Detect which cell encompasses the target text, then output its (x, y) center coordinate. 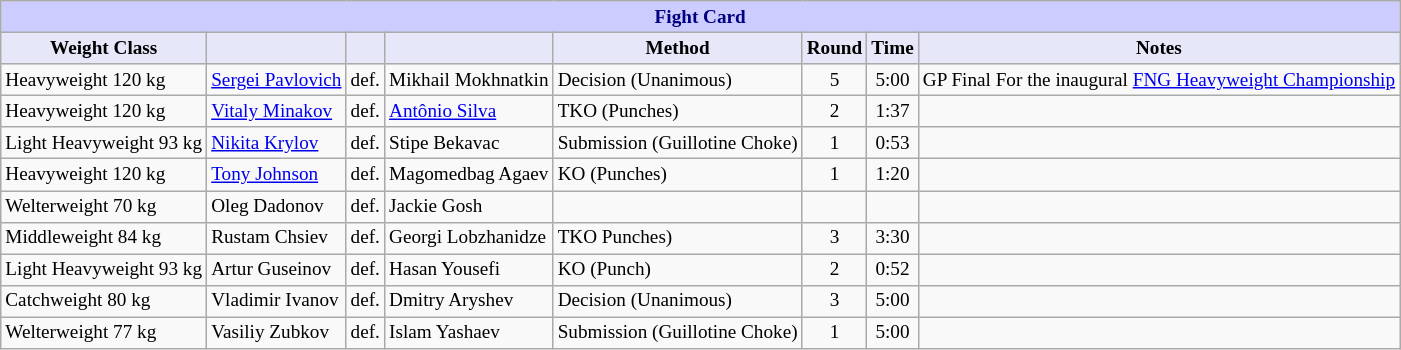
1:37 (892, 111)
Islam Yashaev (468, 333)
0:52 (892, 270)
Vladimir Ivanov (276, 301)
Antônio Silva (468, 111)
Notes (1158, 48)
Jackie Gosh (468, 206)
KO (Punches) (678, 175)
Georgi Lobzhanidze (468, 238)
GP Final For the inaugural FNG Heavyweight Championship (1158, 80)
3:30 (892, 238)
Catchweight 80 kg (104, 301)
Tony Johnson (276, 175)
TKO (Punches) (678, 111)
Welterweight 70 kg (104, 206)
Magomedbag Agaev (468, 175)
Hasan Yousefi (468, 270)
Round (834, 48)
Rustam Chsiev (276, 238)
1:20 (892, 175)
5 (834, 80)
Time (892, 48)
Dmitry Aryshev (468, 301)
Sergei Pavlovich (276, 80)
Stipe Bekavac (468, 143)
0:53 (892, 143)
Fight Card (700, 17)
Vitaly Minakov (276, 111)
Artur Guseinov (276, 270)
Middleweight 84 kg (104, 238)
Method (678, 48)
Oleg Dadonov (276, 206)
Weight Class (104, 48)
TKO Punches) (678, 238)
KO (Punch) (678, 270)
Welterweight 77 kg (104, 333)
Nikita Krylov (276, 143)
Vasiliy Zubkov (276, 333)
Mikhail Mokhnatkin (468, 80)
